Scan for the cell matching the given text and deliver its (X, Y) coordinate at center. 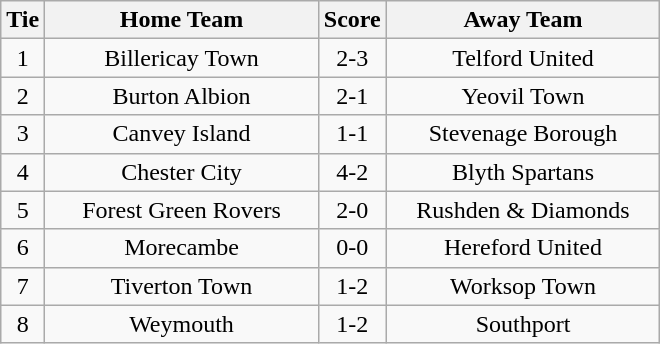
Billericay Town (182, 58)
Score (352, 20)
Southport (523, 324)
Tie (23, 20)
Morecambe (182, 248)
Blyth Spartans (523, 172)
Weymouth (182, 324)
Stevenage Borough (523, 134)
Away Team (523, 20)
Forest Green Rovers (182, 210)
Chester City (182, 172)
Worksop Town (523, 286)
1-1 (352, 134)
2-0 (352, 210)
2-3 (352, 58)
Burton Albion (182, 96)
Home Team (182, 20)
8 (23, 324)
Rushden & Diamonds (523, 210)
Tiverton Town (182, 286)
4-2 (352, 172)
4 (23, 172)
2 (23, 96)
Telford United (523, 58)
5 (23, 210)
1 (23, 58)
2-1 (352, 96)
0-0 (352, 248)
7 (23, 286)
Canvey Island (182, 134)
Hereford United (523, 248)
3 (23, 134)
6 (23, 248)
Yeovil Town (523, 96)
